Return [x, y] of the center of cell containing provided text 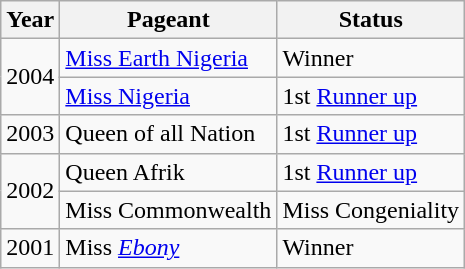
Pageant [168, 20]
Queen of all Nation [168, 134]
Year [30, 20]
2003 [30, 134]
Status [371, 20]
Miss Ebony [168, 248]
Miss Commonwealth [168, 210]
2001 [30, 248]
2002 [30, 191]
2004 [30, 77]
Queen Afrik [168, 172]
Miss Earth Nigeria [168, 58]
Miss Nigeria [168, 96]
Miss Congeniality [371, 210]
